For the text-containing cell, return its midpoint in [X, Y] coordinate format. 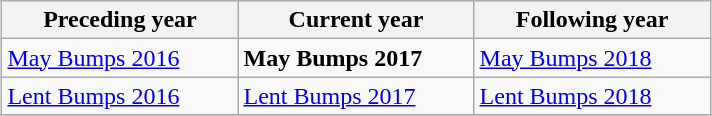
Lent Bumps 2016 [120, 96]
Preceding year [120, 20]
May Bumps 2017 [356, 58]
Lent Bumps 2017 [356, 96]
Following year [592, 20]
Current year [356, 20]
Lent Bumps 2018 [592, 96]
May Bumps 2016 [120, 58]
May Bumps 2018 [592, 58]
